Return the (x, y) coordinate for the center point of the cell that contains the specified text.  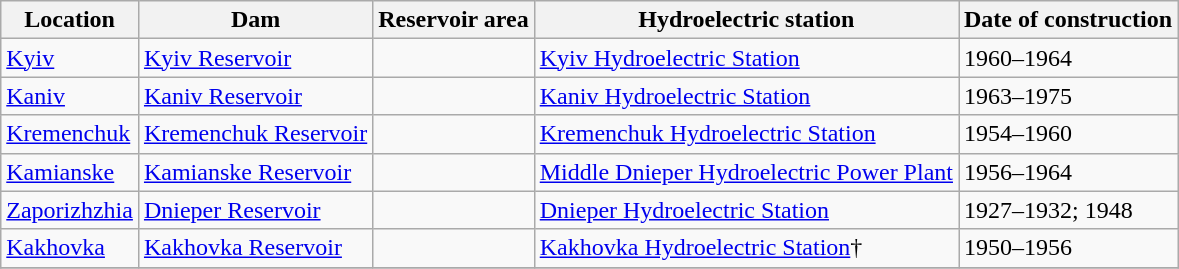
Kyiv Reservoir (255, 58)
Kaniv (70, 96)
Kyiv (70, 58)
Middle Dnieper Hydroelectric Power Plant (746, 172)
Kamianske (70, 172)
Zaporizhzhia (70, 210)
Kyiv Hydroelectric Station (746, 58)
1956–1964 (1068, 172)
Kakhovka Reservoir (255, 248)
1927–1932; 1948 (1068, 210)
Kremenchuk Hydroelectric Station (746, 134)
Dnieper Reservoir (255, 210)
Kremenchuk (70, 134)
Dam (255, 20)
Kakhovka (70, 248)
1954–1960 (1068, 134)
Kremenchuk Reservoir (255, 134)
Kaniv Hydroelectric Station (746, 96)
1950–1956 (1068, 248)
1963–1975 (1068, 96)
1960–1964 (1068, 58)
Kakhovka Hydroelectric Station† (746, 248)
Kamianske Reservoir (255, 172)
Location (70, 20)
Reservoir area (454, 20)
Kaniv Reservoir (255, 96)
Hydroelectric station (746, 20)
Dnieper Hydroelectric Station (746, 210)
Date of construction (1068, 20)
